Return the [x, y] coordinate for the center point of the cell that contains the specified text.  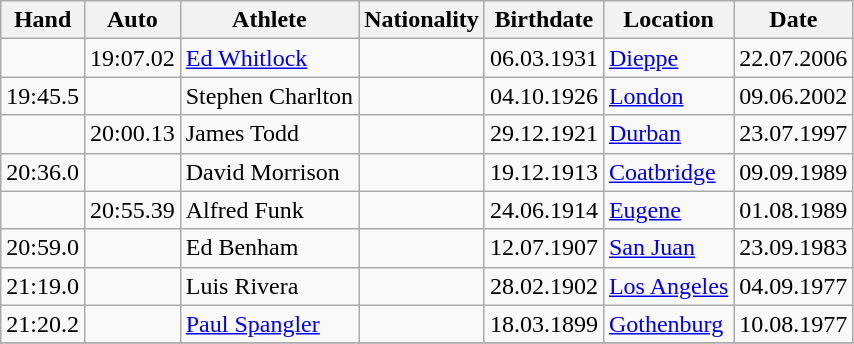
20:55.39 [132, 210]
23.09.1983 [794, 248]
20:36.0 [43, 172]
Nationality [422, 20]
Durban [668, 134]
Eugene [668, 210]
01.08.1989 [794, 210]
23.07.1997 [794, 134]
Luis Rivera [269, 286]
Date [794, 20]
04.10.1926 [544, 96]
21:20.2 [43, 324]
24.06.1914 [544, 210]
Birthdate [544, 20]
20:00.13 [132, 134]
Gothenburg [668, 324]
20:59.0 [43, 248]
Dieppe [668, 58]
10.08.1977 [794, 324]
21:19.0 [43, 286]
Coatbridge [668, 172]
Alfred Funk [269, 210]
09.06.2002 [794, 96]
San Juan [668, 248]
Athlete [269, 20]
28.02.1902 [544, 286]
12.07.1907 [544, 248]
London [668, 96]
James Todd [269, 134]
Stephen Charlton [269, 96]
09.09.1989 [794, 172]
19:07.02 [132, 58]
Auto [132, 20]
Paul Spangler [269, 324]
29.12.1921 [544, 134]
Hand [43, 20]
04.09.1977 [794, 286]
David Morrison [269, 172]
Ed Whitlock [269, 58]
Location [668, 20]
06.03.1931 [544, 58]
Los Angeles [668, 286]
18.03.1899 [544, 324]
22.07.2006 [794, 58]
Ed Benham [269, 248]
19:45.5 [43, 96]
19.12.1913 [544, 172]
